Detect which cell encompasses the target text, then output its [X, Y] center coordinate. 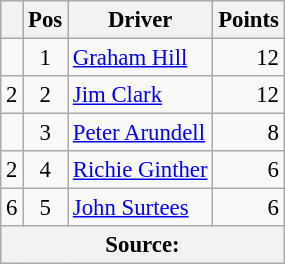
Peter Arundell [140, 133]
4 [46, 170]
Source: [142, 245]
Graham Hill [140, 58]
Points [248, 20]
Jim Clark [140, 95]
Driver [140, 20]
John Surtees [140, 208]
Richie Ginther [140, 170]
5 [46, 208]
3 [46, 133]
Pos [46, 20]
8 [248, 133]
1 [46, 58]
